Pinpoint the cell where the given text exists, returning its (X, Y) midpoint coordinate. 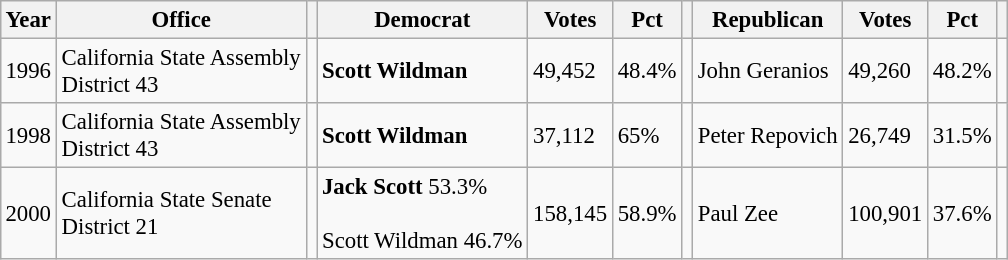
100,901 (886, 214)
58.9% (646, 214)
26,749 (886, 136)
49,452 (570, 70)
37.6% (962, 214)
37,112 (570, 136)
Office (181, 20)
California State Senate District 21 (181, 214)
1996 (28, 70)
John Geranios (767, 70)
Peter Repovich (767, 136)
48.2% (962, 70)
Paul Zee (767, 214)
65% (646, 136)
2000 (28, 214)
Jack Scott 53.3%Scott Wildman 46.7% (422, 214)
Democrat (422, 20)
49,260 (886, 70)
31.5% (962, 136)
48.4% (646, 70)
158,145 (570, 214)
Republican (767, 20)
1998 (28, 136)
Year (28, 20)
